Provide the (x, y) coordinate of the cell's center where the given text is located.  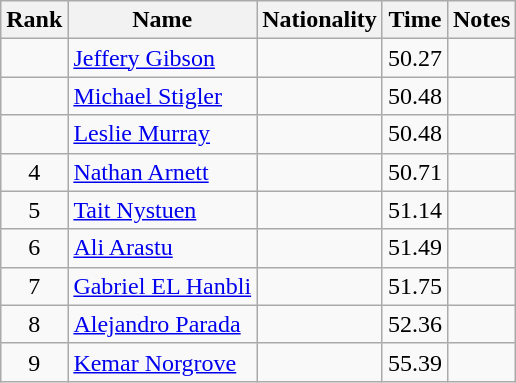
Rank (34, 20)
Name (162, 20)
50.71 (414, 172)
51.49 (414, 248)
5 (34, 210)
6 (34, 248)
Time (414, 20)
4 (34, 172)
Alejandro Parada (162, 324)
Ali Arastu (162, 248)
9 (34, 362)
7 (34, 286)
Leslie Murray (162, 134)
Nationality (320, 20)
Kemar Norgrove (162, 362)
Notes (481, 20)
Gabriel EL Hanbli (162, 286)
51.14 (414, 210)
Tait Nystuen (162, 210)
50.27 (414, 58)
Nathan Arnett (162, 172)
Michael Stigler (162, 96)
55.39 (414, 362)
52.36 (414, 324)
51.75 (414, 286)
Jeffery Gibson (162, 58)
8 (34, 324)
